Identify which cell holds the provided text, then report its (x, y) central coordinate. 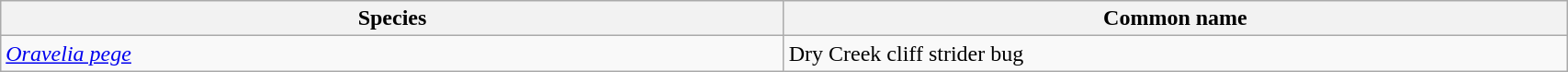
Dry Creek cliff strider bug (1175, 54)
Species (392, 18)
Common name (1175, 18)
Oravelia pege (392, 54)
